Output the (x, y) coordinate of the center of the cell containing the given text.  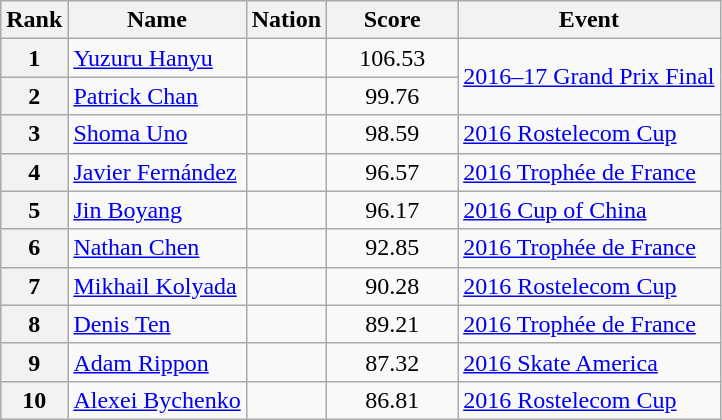
Adam Rippon (157, 362)
Alexei Bychenko (157, 400)
2016 Skate America (589, 362)
Shoma Uno (157, 134)
3 (34, 134)
Rank (34, 20)
92.85 (392, 248)
Score (392, 20)
Event (589, 20)
96.57 (392, 172)
Javier Fernández (157, 172)
Yuzuru Hanyu (157, 58)
6 (34, 248)
98.59 (392, 134)
Jin Boyang (157, 210)
2 (34, 96)
106.53 (392, 58)
2016–17 Grand Prix Final (589, 77)
Name (157, 20)
7 (34, 286)
Denis Ten (157, 324)
Mikhail Kolyada (157, 286)
Nation (286, 20)
10 (34, 400)
Patrick Chan (157, 96)
2016 Cup of China (589, 210)
1 (34, 58)
Nathan Chen (157, 248)
87.32 (392, 362)
89.21 (392, 324)
96.17 (392, 210)
90.28 (392, 286)
99.76 (392, 96)
9 (34, 362)
86.81 (392, 400)
5 (34, 210)
8 (34, 324)
4 (34, 172)
